Locate the cell with the specified text and output its (x, y) center coordinate. 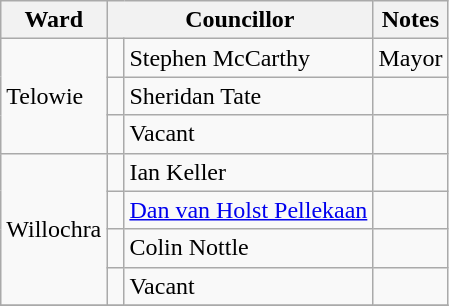
Telowie (54, 96)
Willochra (54, 229)
Sheridan Tate (248, 96)
Ward (54, 20)
Ian Keller (248, 172)
Notes (410, 20)
Mayor (410, 58)
Councillor (240, 20)
Stephen McCarthy (248, 58)
Dan van Holst Pellekaan (248, 210)
Colin Nottle (248, 248)
